Extract the (x, y) coordinate from the center of the cell holding the provided text.  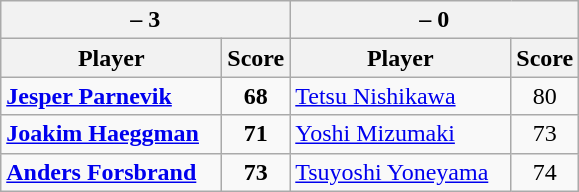
74 (545, 172)
Anders Forsbrand (112, 172)
80 (545, 96)
71 (256, 134)
Tsuyoshi Yoneyama (400, 172)
Tetsu Nishikawa (400, 96)
Yoshi Mizumaki (400, 134)
– 0 (434, 20)
68 (256, 96)
Jesper Parnevik (112, 96)
Joakim Haeggman (112, 134)
– 3 (146, 20)
